Pinpoint the cell where the given text exists, returning its [x, y] midpoint coordinate. 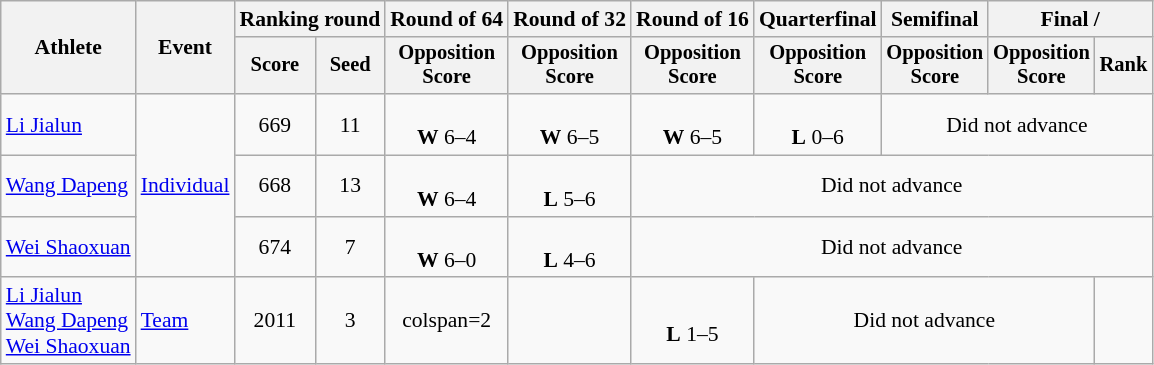
L 4–6 [570, 248]
L 1–5 [692, 322]
Wang Dapeng [68, 186]
7 [350, 248]
Score [274, 66]
3 [350, 322]
Li Jialun [68, 124]
Athlete [68, 48]
669 [274, 124]
Quarterfinal [818, 19]
L 5–6 [570, 186]
13 [350, 186]
Round of 16 [692, 19]
2011 [274, 322]
Final / [1070, 19]
674 [274, 248]
Event [186, 48]
Seed [350, 66]
Li JialunWang DapengWei Shaoxuan [68, 322]
W 6–0 [446, 248]
11 [350, 124]
Round of 64 [446, 19]
668 [274, 186]
L 0–6 [818, 124]
Rank [1124, 66]
Team [186, 322]
Individual [186, 186]
Semifinal [936, 19]
Wei Shaoxuan [68, 248]
colspan=2 [446, 322]
Round of 32 [570, 19]
Ranking round [310, 19]
